Return the (X, Y) coordinate for the center point of the cell that contains the specified text.  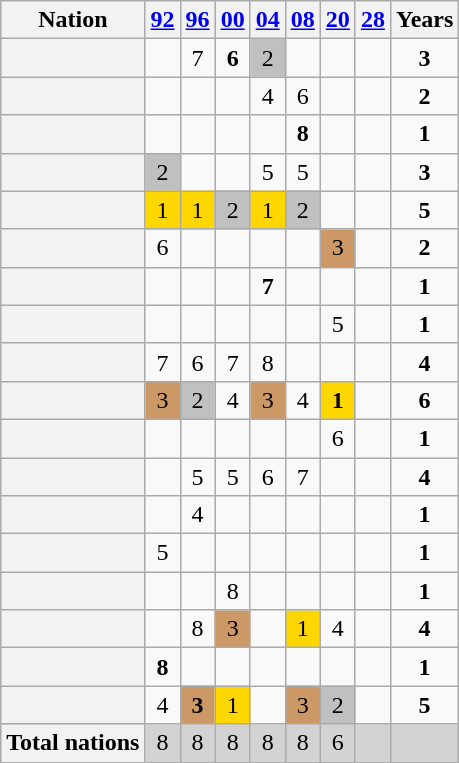
00 (232, 20)
04 (268, 20)
28 (372, 20)
Total nations (73, 743)
Years (424, 20)
Nation (73, 20)
92 (162, 20)
96 (198, 20)
20 (338, 20)
08 (302, 20)
